Identify which cell holds the provided text, then report its (x, y) central coordinate. 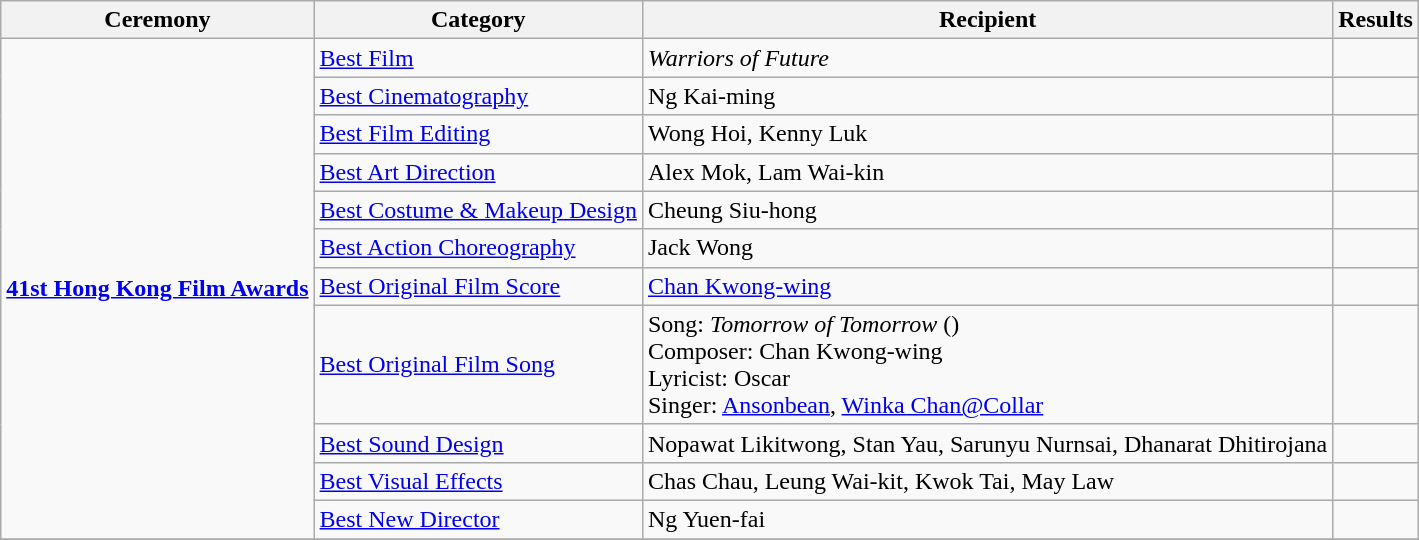
Best Costume & Makeup Design (478, 210)
Best Original Film Song (478, 364)
Category (478, 20)
Chan Kwong-wing (987, 286)
Best Cinematography (478, 96)
Chas Chau, Leung Wai-kit, Kwok Tai, May Law (987, 481)
Song: Tomorrow of Tomorrow ()Composer: Chan Kwong-wing Lyricist: Oscar Singer: Ansonbean, Winka Chan@Collar (987, 364)
Best Film Editing (478, 134)
Alex Mok, Lam Wai-kin (987, 172)
Warriors of Future (987, 58)
Best New Director (478, 519)
Best Original Film Score (478, 286)
Ng Yuen-fai (987, 519)
Best Visual Effects (478, 481)
Jack Wong (987, 248)
Best Art Direction (478, 172)
Wong Hoi, Kenny Luk (987, 134)
Ceremony (158, 20)
Cheung Siu-hong (987, 210)
Best Film (478, 58)
Results (1376, 20)
Nopawat Likitwong, Stan Yau, Sarunyu Nurnsai, Dhanarat Dhitirojana (987, 443)
Best Action Choreography (478, 248)
Recipient (987, 20)
Best Sound Design (478, 443)
Ng Kai-ming (987, 96)
41st Hong Kong Film Awards (158, 289)
